Pinpoint the cell where the given text exists, returning its [x, y] midpoint coordinate. 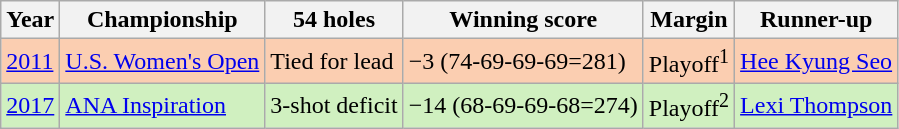
2011 [30, 62]
54 holes [334, 20]
Margin [688, 20]
Winning score [523, 20]
Runner-up [816, 20]
U.S. Women's Open [162, 62]
Tied for lead [334, 62]
Playoff1 [688, 62]
2017 [30, 106]
Year [30, 20]
−14 (68-69-69-68=274) [523, 106]
−3 (74-69-69-69=281) [523, 62]
3-shot deficit [334, 106]
Hee Kyung Seo [816, 62]
Lexi Thompson [816, 106]
Championship [162, 20]
ANA Inspiration [162, 106]
Playoff2 [688, 106]
